For the text-containing cell, return its midpoint in [X, Y] coordinate format. 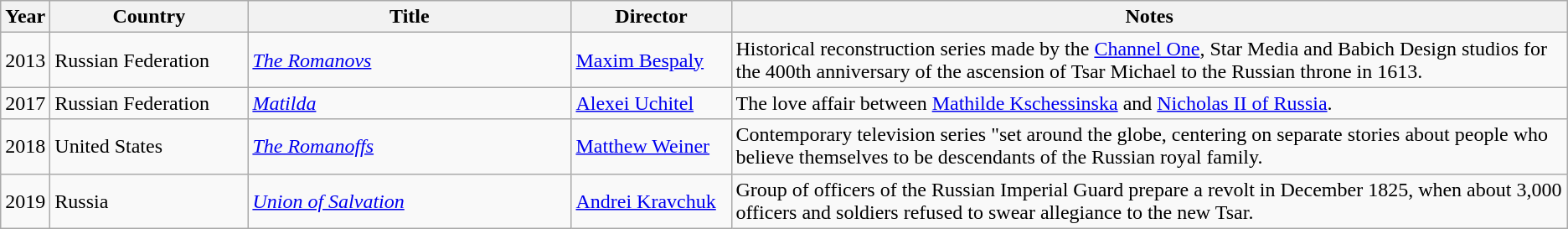
Notes [1149, 17]
Andrei Kravchuk [652, 201]
Year [25, 17]
The love affair between Mathilde Kschessinska and Nicholas II of Russia. [1149, 103]
Title [410, 17]
The Romanoffs [410, 146]
Country [149, 17]
Alexei Uchitel [652, 103]
United States [149, 146]
2018 [25, 146]
Director [652, 17]
Russia [149, 201]
2013 [25, 60]
Maxim Bespaly [652, 60]
The Romanovs [410, 60]
2017 [25, 103]
Matthew Weiner [652, 146]
Union of Salvation [410, 201]
2019 [25, 201]
Matilda [410, 103]
